Identify which cell holds the provided text, then report its [x, y] central coordinate. 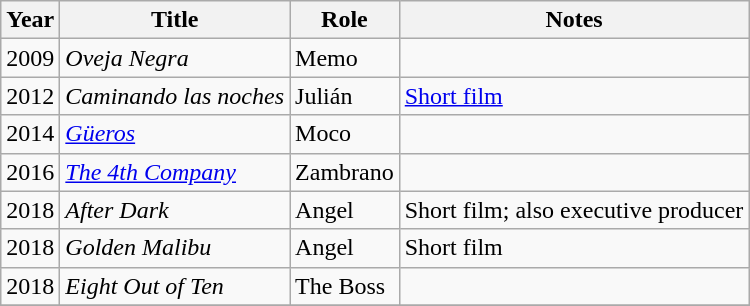
After Dark [175, 210]
2012 [30, 96]
Role [345, 20]
Notes [574, 20]
Title [175, 20]
Oveja Negra [175, 58]
Güeros [175, 134]
Zambrano [345, 172]
Moco [345, 134]
The Boss [345, 286]
2014 [30, 134]
Year [30, 20]
The 4th Company [175, 172]
2016 [30, 172]
2009 [30, 58]
Eight Out of Ten [175, 286]
Short film; also executive producer [574, 210]
Memo [345, 58]
Golden Malibu [175, 248]
Julián [345, 96]
Caminando las noches [175, 96]
